Capture the cell that displays the provided text and extract its [X, Y] central coordinate. 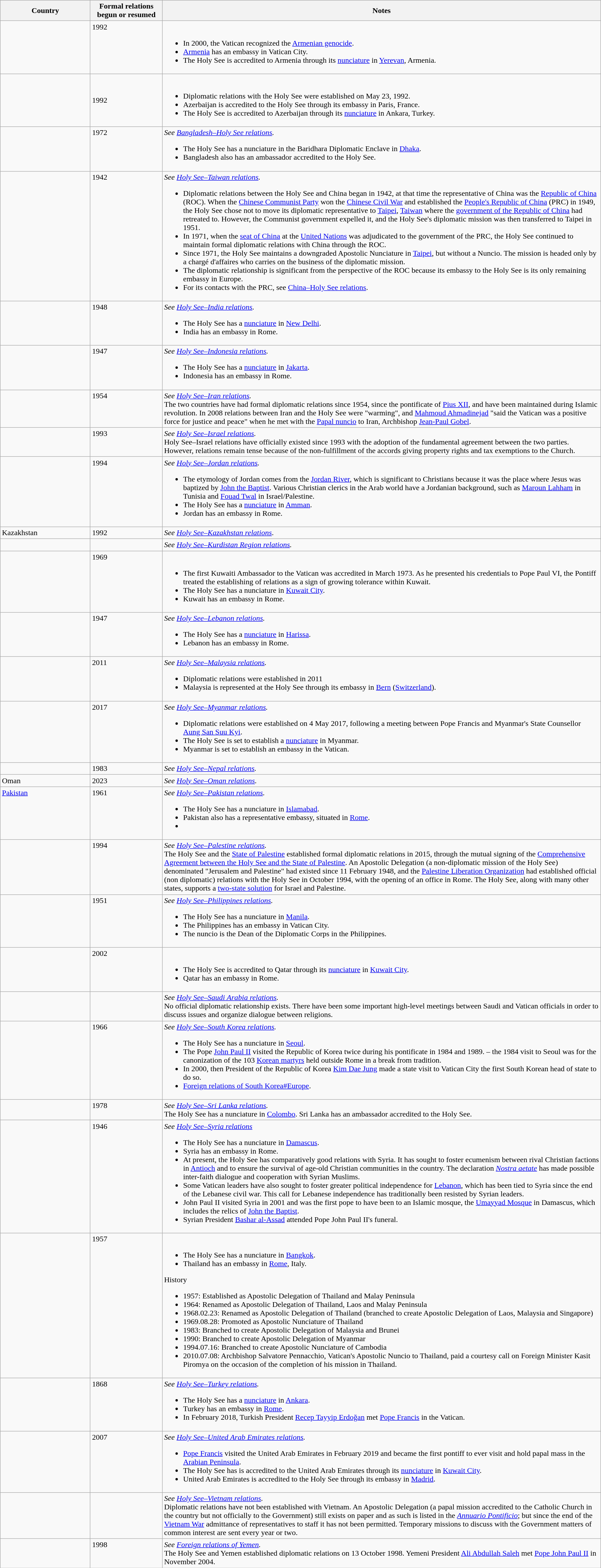
1978 [126, 1110]
Notes [382, 11]
See Holy See–Oman relations. [382, 781]
See Holy See–Sri Lanka relations.The Holy See has a nunciature in Colombo. Sri Lanka has an ambassador accredited to the Holy See. [382, 1110]
See Holy See–Pakistan relations.The Holy See has a nunciature in Islamabad.Pakistan also has a representative embassy, situated in Rome. [382, 813]
2023 [126, 781]
Formal relations begun or resumed [126, 11]
See Holy See–Lebanon relations.The Holy See has a nunciature in Harissa.Lebanon has an embassy in Rome. [382, 635]
2007 [126, 1462]
1969 [126, 581]
Kazakhstan [45, 533]
2002 [126, 970]
1993 [126, 442]
1983 [126, 769]
1972 [126, 149]
1868 [126, 1404]
See Holy See–Kurdistan Region relations. [382, 545]
See Holy See–Kazakhstan relations. [382, 533]
1966 [126, 1060]
See Holy See–India relations.The Holy See has a nunciature in New Delhi.India has an embassy in Rome. [382, 323]
2017 [126, 732]
See Holy See–Nepal relations. [382, 769]
See Holy See–Indonesia relations.The Holy See has a nunciature in Jakarta.Indonesia has an embassy in Rome. [382, 368]
The Holy See is accredited to Qatar through its nunciature in Kuwait City.Qatar has an embassy in Rome. [382, 970]
1957 [126, 1305]
1961 [126, 813]
Country [45, 11]
1946 [126, 1176]
1951 [126, 921]
Pakistan [45, 813]
Oman [45, 781]
1998 [126, 1553]
2011 [126, 679]
1948 [126, 323]
1942 [126, 236]
1954 [126, 409]
